Determine the [X, Y] coordinate at the center of the cell enclosing the given text.  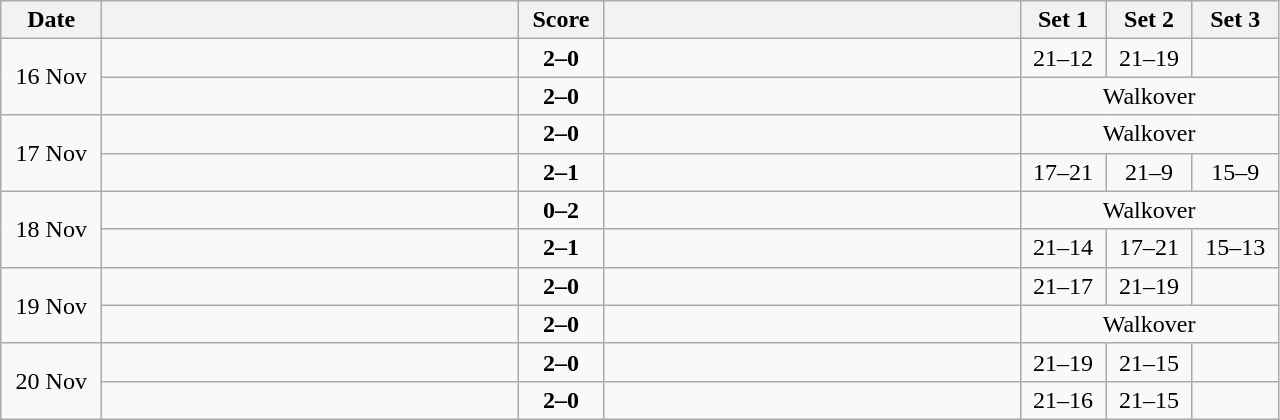
21–12 [1063, 58]
18 Nov [52, 229]
21–16 [1063, 400]
16 Nov [52, 77]
Score [561, 20]
15–13 [1235, 248]
Set 1 [1063, 20]
Set 3 [1235, 20]
19 Nov [52, 305]
21–14 [1063, 248]
21–17 [1063, 286]
17 Nov [52, 153]
0–2 [561, 210]
Set 2 [1149, 20]
Date [52, 20]
15–9 [1235, 172]
21–9 [1149, 172]
20 Nov [52, 381]
